For the text-containing cell, return its midpoint in (x, y) coordinate format. 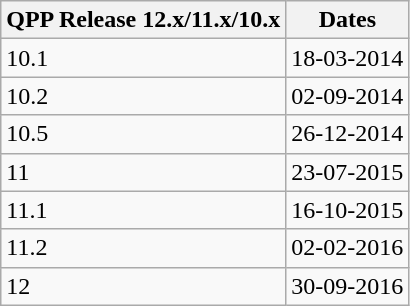
11 (144, 172)
02-02-2016 (348, 248)
10.5 (144, 134)
16-10-2015 (348, 210)
11.1 (144, 210)
10.2 (144, 96)
26-12-2014 (348, 134)
QPP Release 12.x/11.x/10.x (144, 20)
02-09-2014 (348, 96)
10.1 (144, 58)
18-03-2014 (348, 58)
30-09-2016 (348, 286)
Dates (348, 20)
11.2 (144, 248)
23-07-2015 (348, 172)
12 (144, 286)
